Locate the cell with the specified text and output its [X, Y] center coordinate. 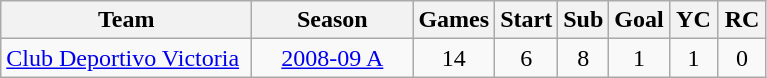
Club Deportivo Victoria [126, 58]
14 [454, 58]
Start [526, 20]
8 [584, 58]
2008-09 A [332, 58]
Games [454, 20]
Season [332, 20]
Sub [584, 20]
YC [694, 20]
Team [126, 20]
0 [742, 58]
RC [742, 20]
Goal [639, 20]
6 [526, 58]
